Return (x, y) of the center of cell containing provided text 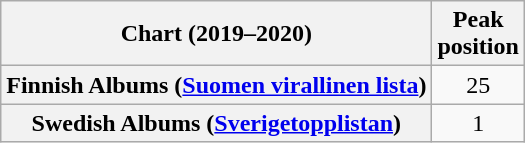
Swedish Albums (Sverigetopplistan) (216, 123)
Chart (2019–2020) (216, 34)
1 (478, 123)
25 (478, 85)
Finnish Albums (Suomen virallinen lista) (216, 85)
Peakposition (478, 34)
